Output the [x, y] coordinate of the center of the cell containing the given text.  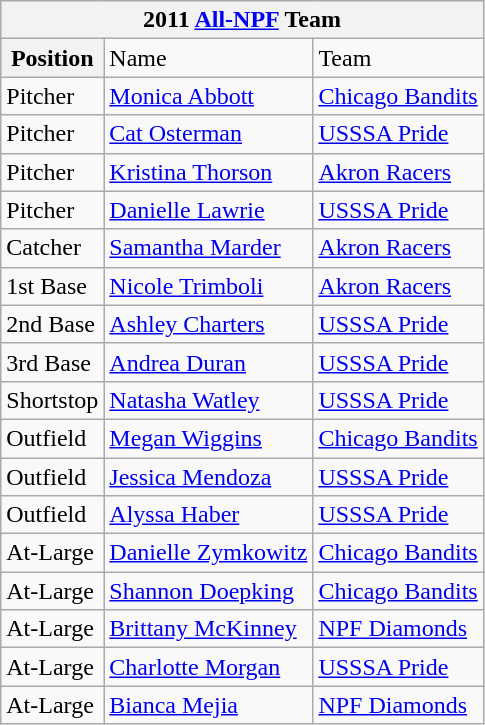
Shortstop [52, 400]
Name [208, 58]
Samantha Marder [208, 248]
Catcher [52, 248]
Monica Abbott [208, 96]
2nd Base [52, 324]
Natasha Watley [208, 400]
Bianca Mejia [208, 705]
Jessica Mendoza [208, 477]
Megan Wiggins [208, 438]
Brittany McKinney [208, 629]
Ashley Charters [208, 324]
Charlotte Morgan [208, 667]
Alyssa Haber [208, 515]
Danielle Lawrie [208, 210]
Danielle Zymkowitz [208, 553]
Team [398, 58]
1st Base [52, 286]
2011 All-NPF Team [242, 20]
Cat Osterman [208, 134]
Andrea Duran [208, 362]
Kristina Thorson [208, 172]
Nicole Trimboli [208, 286]
3rd Base [52, 362]
Position [52, 58]
Shannon Doepking [208, 591]
